Provide the [X, Y] coordinate of the cell's center where the given text is located.  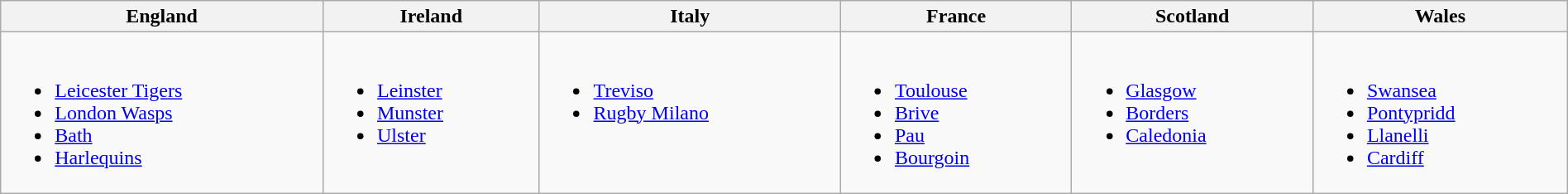
Wales [1440, 17]
Italy [690, 17]
ToulouseBrivePauBourgoin [956, 113]
SwanseaPontypriddLlanelliCardiff [1440, 113]
Scotland [1193, 17]
LeinsterMunsterUlster [431, 113]
Leicester TigersLondon WaspsBathHarlequins [162, 113]
France [956, 17]
England [162, 17]
Ireland [431, 17]
GlasgowBordersCaledonia [1193, 113]
TrevisoRugby Milano [690, 113]
